Find where the given text appears and provide that cell's center as (X, Y) coordinate. 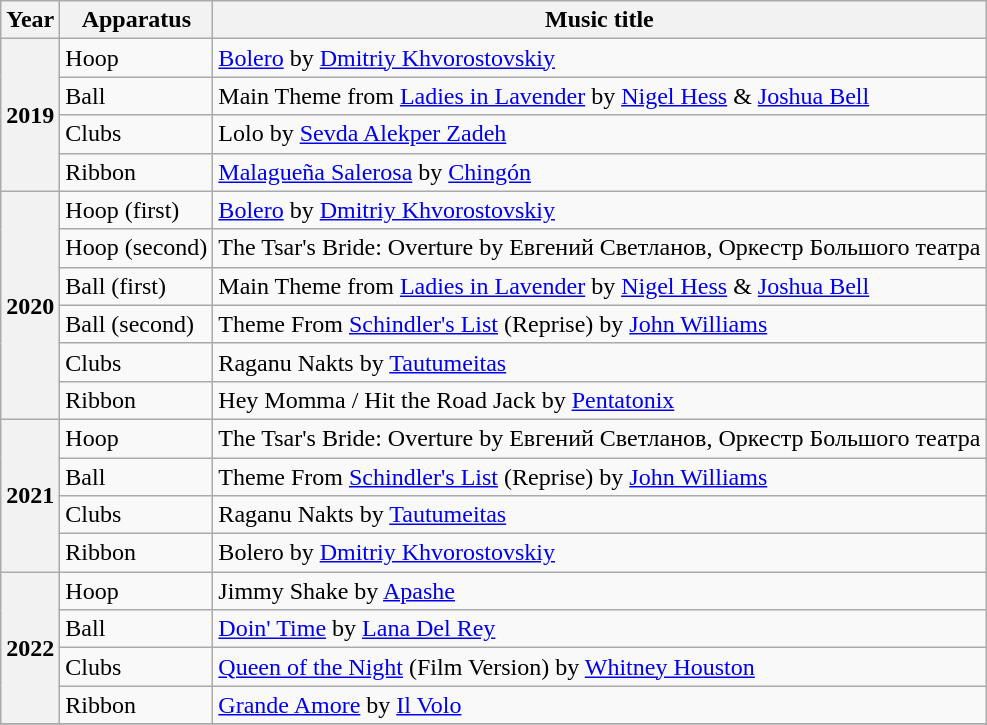
Grande Amore by Il Volo (600, 705)
Ball (second) (136, 324)
Year (30, 20)
Apparatus (136, 20)
Jimmy Shake by Apashe (600, 591)
Hoop (second) (136, 248)
2019 (30, 115)
Malagueña Salerosa by Chingón (600, 172)
Doin' Time by Lana Del Rey (600, 629)
Hey Momma / Hit the Road Jack by Pentatonix (600, 400)
Hoop (first) (136, 210)
Queen of the Night (Film Version) by Whitney Houston (600, 667)
2020 (30, 305)
Ball (first) (136, 286)
2022 (30, 648)
Music title (600, 20)
2021 (30, 495)
Lolo by Sevda Alekper Zadeh (600, 134)
